Scan for the cell matching the given text and deliver its [X, Y] coordinate at center. 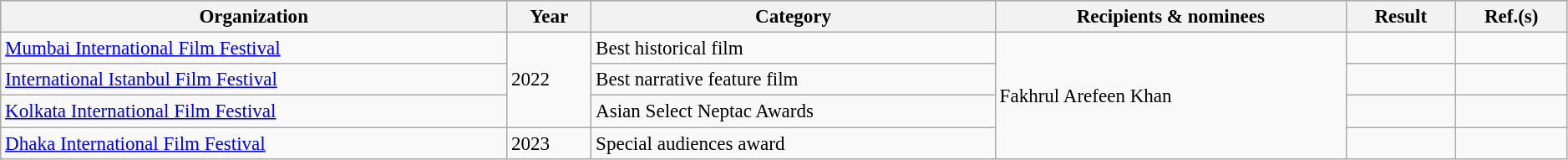
2023 [550, 143]
Mumbai International Film Festival [254, 49]
Category [794, 17]
Fakhrul Arefeen Khan [1170, 95]
International Istanbul Film Festival [254, 80]
2022 [550, 80]
Best historical film [794, 49]
Organization [254, 17]
Year [550, 17]
Ref.(s) [1511, 17]
Asian Select Neptac Awards [794, 111]
Result [1400, 17]
Special audiences award [794, 143]
Recipients & nominees [1170, 17]
Best narrative feature film [794, 80]
Dhaka International Film Festival [254, 143]
Kolkata International Film Festival [254, 111]
